Capture the cell that displays the provided text and extract its [x, y] central coordinate. 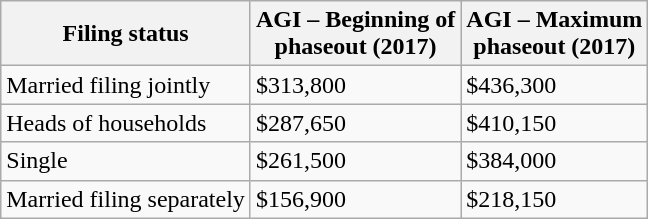
$384,000 [554, 161]
AGI – Maximum phaseout (2017) [554, 34]
Single [126, 161]
$313,800 [355, 85]
$156,900 [355, 199]
$218,150 [554, 199]
$410,150 [554, 123]
Married filing separately [126, 199]
$261,500 [355, 161]
$287,650 [355, 123]
$436,300 [554, 85]
AGI – Beginning of phaseout (2017) [355, 34]
Filing status [126, 34]
Heads of households [126, 123]
Married filing jointly [126, 85]
